From the cell containing the given text, extract its center point as (x, y) coordinate. 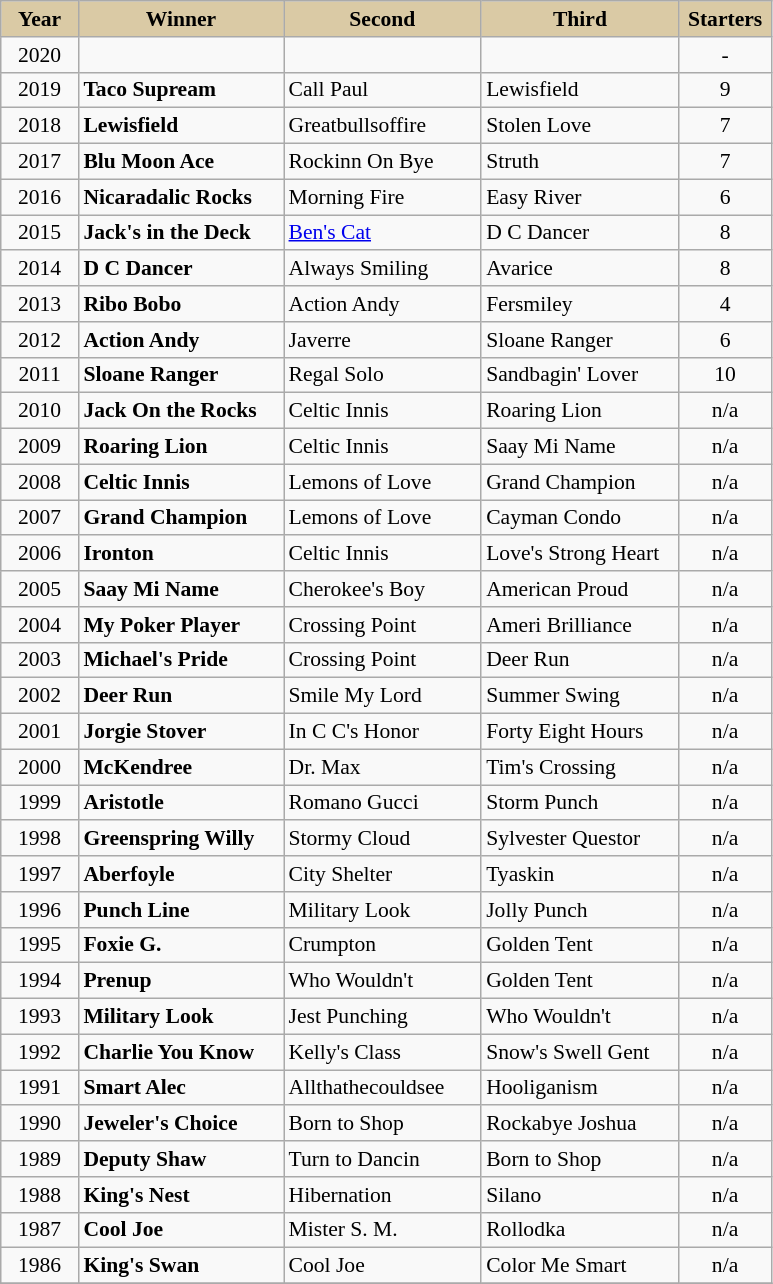
My Poker Player (180, 625)
Year (40, 19)
2005 (40, 589)
Always Smiling (383, 269)
1998 (40, 839)
Cayman Condo (580, 518)
Rollodka (580, 1230)
Jack's in the Deck (180, 233)
2013 (40, 304)
Rockinn On Bye (383, 162)
Winner (180, 19)
Mister S. M. (383, 1230)
1988 (40, 1195)
1992 (40, 1052)
Starters (726, 19)
2014 (40, 269)
Ribo Bobo (180, 304)
1989 (40, 1159)
Javerre (383, 340)
1991 (40, 1088)
2000 (40, 767)
Blu Moon Ace (180, 162)
1986 (40, 1266)
King's Swan (180, 1266)
2004 (40, 625)
2012 (40, 340)
Kelly's Class (383, 1052)
1994 (40, 981)
2018 (40, 126)
Sylvester Questor (580, 839)
Jeweler's Choice (180, 1124)
Cherokee's Boy (383, 589)
1993 (40, 1017)
Struth (580, 162)
Hooliganism (580, 1088)
2020 (40, 55)
Hibernation (383, 1195)
Greenspring Willy (180, 839)
- (726, 55)
Summer Swing (580, 696)
Smile My Lord (383, 696)
Jack On the Rocks (180, 411)
2010 (40, 411)
Aristotle (180, 803)
Stormy Cloud (383, 839)
1987 (40, 1230)
Rockabye Joshua (580, 1124)
4 (726, 304)
2009 (40, 447)
Tim's Crossing (580, 767)
Jorgie Stover (180, 732)
Fersmiley (580, 304)
Call Paul (383, 90)
Foxie G. (180, 945)
Snow's Swell Gent (580, 1052)
10 (726, 375)
Regal Solo (383, 375)
Stolen Love (580, 126)
Jolly Punch (580, 910)
Second (383, 19)
In C C's Honor (383, 732)
Ironton (180, 554)
1997 (40, 874)
Avarice (580, 269)
Smart Alec (180, 1088)
Greatbullsoffire (383, 126)
2011 (40, 375)
2017 (40, 162)
2015 (40, 233)
Ben's Cat (383, 233)
Deputy Shaw (180, 1159)
Dr. Max (383, 767)
McKendree (180, 767)
Punch Line (180, 910)
1999 (40, 803)
Sandbagin' Lover (580, 375)
Turn to Dancin (383, 1159)
1996 (40, 910)
Nicaradalic Rocks (180, 197)
Jest Punching (383, 1017)
American Proud (580, 589)
Easy River (580, 197)
Prenup (180, 981)
Third (580, 19)
Forty Eight Hours (580, 732)
Taco Supream (180, 90)
2007 (40, 518)
Romano Gucci (383, 803)
Charlie You Know (180, 1052)
2001 (40, 732)
Crumpton (383, 945)
Ameri Brilliance (580, 625)
1995 (40, 945)
Color Me Smart (580, 1266)
2003 (40, 660)
Storm Punch (580, 803)
2008 (40, 482)
2006 (40, 554)
Aberfoyle (180, 874)
King's Nest (180, 1195)
Tyaskin (580, 874)
Allthathecouldsee (383, 1088)
Michael's Pride (180, 660)
2016 (40, 197)
2019 (40, 90)
Morning Fire (383, 197)
Love's Strong Heart (580, 554)
City Shelter (383, 874)
Silano (580, 1195)
9 (726, 90)
2002 (40, 696)
1990 (40, 1124)
